Output the (x, y) coordinate of the center of the cell containing the given text.  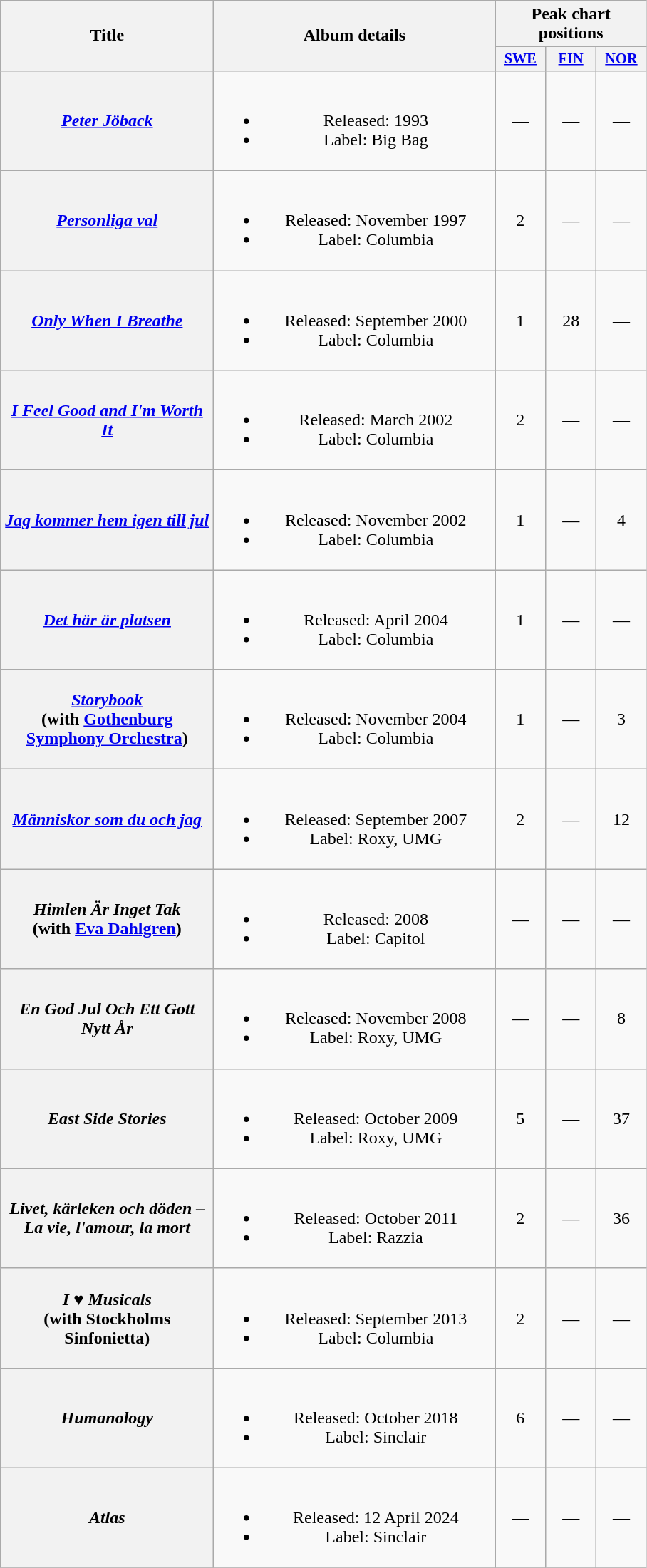
Peter Jöback (107, 120)
Humanology (107, 1418)
8 (621, 1019)
I ♥ Musicals (with Stockholms Sinfonietta) (107, 1318)
Released: November 1997Label: Columbia (355, 221)
Album details (355, 36)
12 (621, 819)
Released: March 2002Label: Columbia (355, 420)
36 (621, 1218)
5 (520, 1118)
Released: October 2018Label: Sinclair (355, 1418)
28 (571, 321)
Released: November 2004Label: Columbia (355, 720)
6 (520, 1418)
Released: November 2002Label: Columbia (355, 520)
Released: 1993Label: Big Bag (355, 120)
Released: October 2011Label: Razzia (355, 1218)
Released: April 2004Label: Columbia (355, 620)
Released: November 2008Label: Roxy, UMG (355, 1019)
East Side Stories (107, 1118)
3 (621, 720)
Released: October 2009Label: Roxy, UMG (355, 1118)
Peak chartpositions (571, 24)
Released: September 2007Label: Roxy, UMG (355, 819)
NOR (621, 59)
Himlen Är Inget Tak (with Eva Dahlgren) (107, 919)
Released: 12 April 2024Label: Sinclair (355, 1517)
I Feel Good and I'm Worth It (107, 420)
Storybook (with Gothenburg Symphony Orchestra) (107, 720)
Jag kommer hem igen till jul (107, 520)
Released: September 2013Label: Columbia (355, 1318)
Released: September 2000Label: Columbia (355, 321)
Personliga val (107, 221)
Människor som du och jag (107, 819)
Only When I Breathe (107, 321)
37 (621, 1118)
Det här är platsen (107, 620)
SWE (520, 59)
Livet, kärleken och döden – La vie, l'amour, la mort (107, 1218)
Released: 2008Label: Capitol (355, 919)
4 (621, 520)
Title (107, 36)
En God Jul Och Ett Gott Nytt År (107, 1019)
Atlas (107, 1517)
FIN (571, 59)
